Capture the cell that displays the provided text and extract its (x, y) central coordinate. 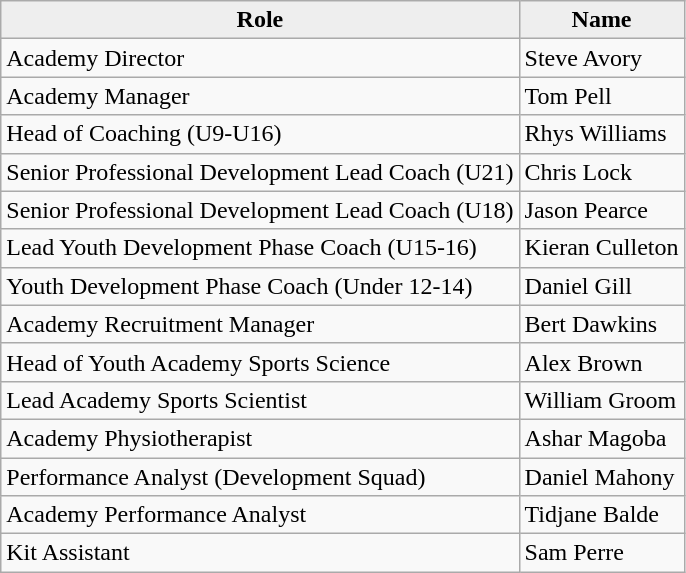
Tidjane Balde (602, 515)
Ashar Magoba (602, 438)
Lead Academy Sports Scientist (260, 400)
Head of Youth Academy Sports Science (260, 362)
Chris Lock (602, 172)
Youth Development Phase Coach (Under 12-14) (260, 286)
Steve Avory (602, 58)
Alex Brown (602, 362)
Jason Pearce (602, 210)
Daniel Mahony (602, 477)
Senior Professional Development Lead Coach (U18) (260, 210)
Sam Perre (602, 553)
Daniel Gill (602, 286)
Academy Recruitment Manager (260, 324)
Head of Coaching (U9-U16) (260, 134)
Academy Manager (260, 96)
Bert Dawkins (602, 324)
Tom Pell (602, 96)
Academy Physiotherapist (260, 438)
Lead Youth Development Phase Coach (U15-16) (260, 248)
Kit Assistant (260, 553)
Academy Director (260, 58)
Kieran Culleton (602, 248)
Name (602, 20)
Senior Professional Development Lead Coach (U21) (260, 172)
Rhys Williams (602, 134)
Performance Analyst (Development Squad) (260, 477)
Role (260, 20)
William Groom (602, 400)
Academy Performance Analyst (260, 515)
